Identify which cell holds the provided text, then report its (X, Y) central coordinate. 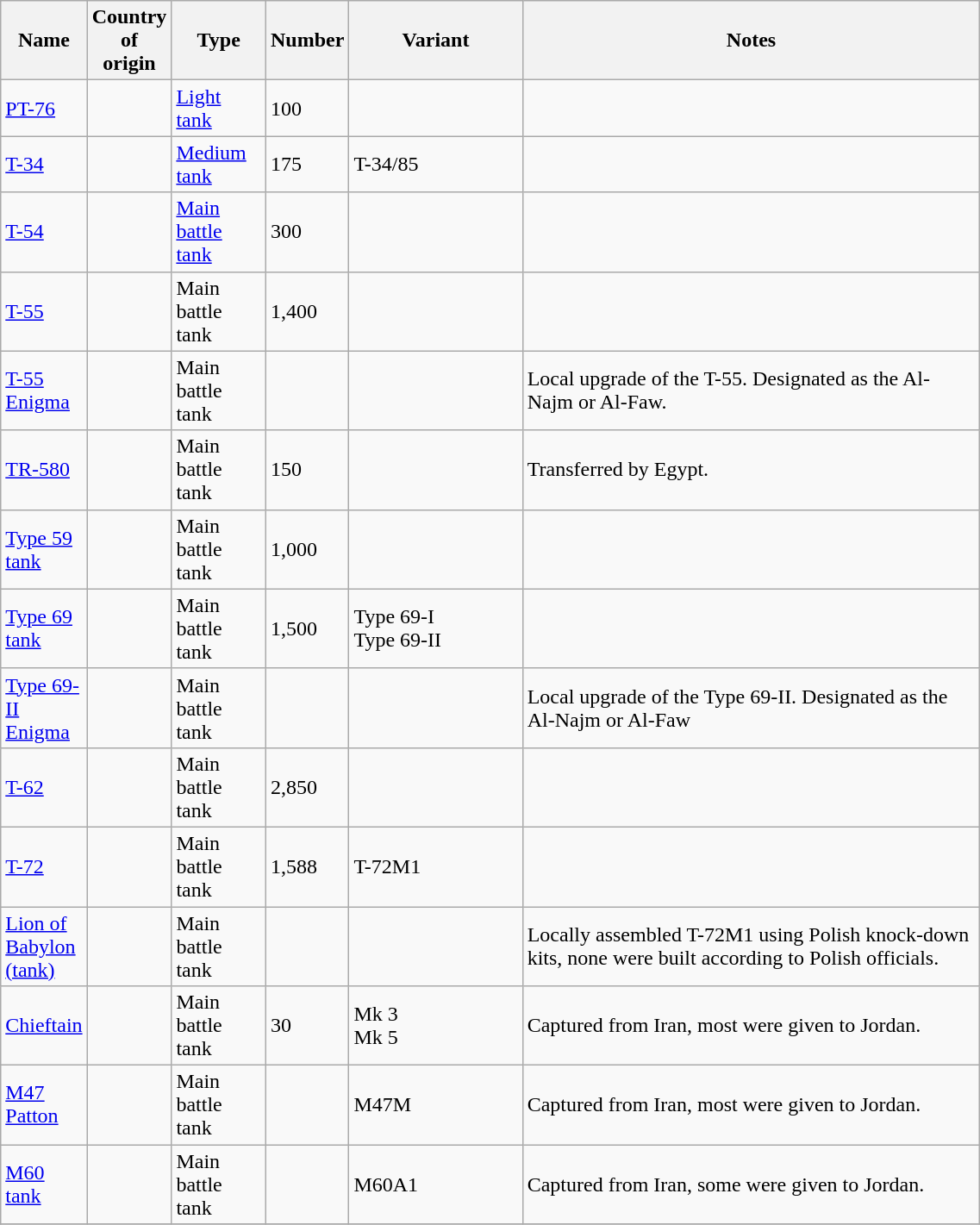
T-62 (44, 787)
Lion of Babylon (tank) (44, 947)
TR-580 (44, 470)
T-34/85 (436, 164)
Local upgrade of the T-55. Designated as the Al-Najm or Al-Faw. (752, 391)
M60A1 (436, 1184)
1,500 (307, 628)
Medium tank (219, 164)
T-55 (44, 311)
Chieftain (44, 1026)
T-72M1 (436, 866)
T-72 (44, 866)
PT-76 (44, 109)
30 (307, 1026)
T-55 Enigma (44, 391)
Country of origin (129, 41)
M60 tank (44, 1184)
M47 Patton (44, 1105)
300 (307, 232)
T-34 (44, 164)
Type 69 tank (44, 628)
Transferred by Egypt. (752, 470)
Type 69-I Type 69-II (436, 628)
150 (307, 470)
Mk 3Mk 5 (436, 1026)
Local upgrade of the Type 69-II. Designated as the Al-Najm or Al-Faw (752, 708)
175 (307, 164)
100 (307, 109)
1,000 (307, 549)
1,588 (307, 866)
Captured from Iran, some were given to Jordan. (752, 1184)
Light tank (219, 109)
Number (307, 41)
Locally assembled T-72M1 using Polish knock-down kits, none were built according to Polish officials. (752, 947)
Name (44, 41)
Variant (436, 41)
Type 59 tank (44, 549)
2,850 (307, 787)
T-54 (44, 232)
Notes (752, 41)
Type (219, 41)
Type 69-II Enigma (44, 708)
1,400 (307, 311)
M47M (436, 1105)
